Capture the cell that displays the provided text and extract its (x, y) central coordinate. 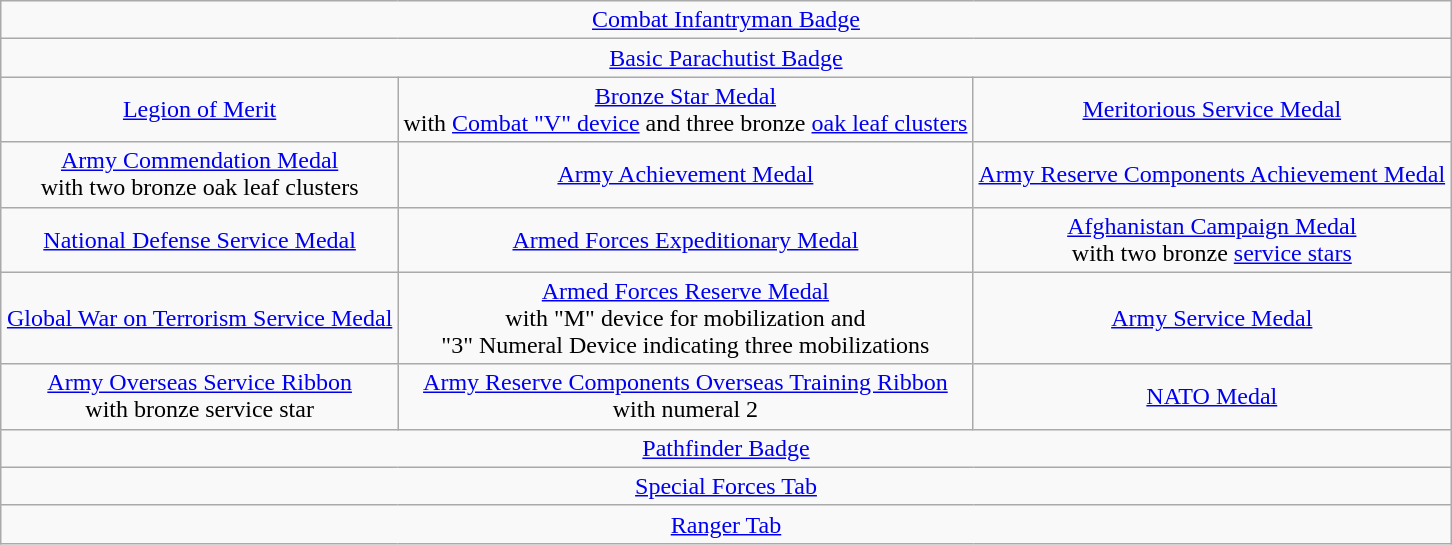
Pathfinder Badge (726, 448)
Armed Forces Expeditionary Medal (686, 240)
Afghanistan Campaign Medalwith two bronze service stars (1212, 240)
National Defense Service Medal (199, 240)
Meritorious Service Medal (1212, 110)
Basic Parachutist Badge (726, 58)
Army Service Medal (1212, 318)
Combat Infantryman Badge (726, 20)
Special Forces Tab (726, 486)
Bronze Star Medalwith Combat "V" device and three bronze oak leaf clusters (686, 110)
Ranger Tab (726, 524)
Army Commendation Medalwith two bronze oak leaf clusters (199, 174)
Army Overseas Service Ribbonwith bronze service star (199, 396)
Legion of Merit (199, 110)
Army Reserve Components Achievement Medal (1212, 174)
Army Achievement Medal (686, 174)
Global War on Terrorism Service Medal (199, 318)
NATO Medal (1212, 396)
Armed Forces Reserve Medalwith "M" device for mobilization and "3" Numeral Device indicating three mobilizations (686, 318)
Army Reserve Components Overseas Training Ribbonwith numeral 2 (686, 396)
